Search for the cell housing the specified text and yield its (X, Y) center coordinate. 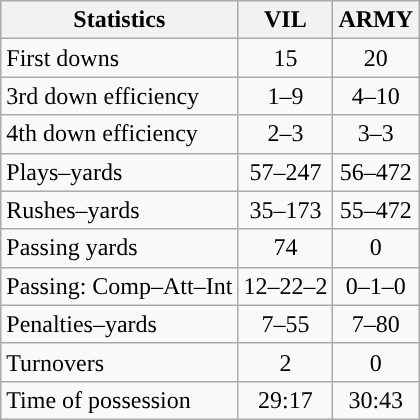
Statistics (120, 20)
4–10 (376, 96)
Passing yards (120, 248)
Turnovers (120, 362)
57–247 (286, 172)
55–472 (376, 210)
20 (376, 58)
29:17 (286, 400)
56–472 (376, 172)
Penalties–yards (120, 324)
1–9 (286, 96)
3–3 (376, 134)
0–1–0 (376, 286)
30:43 (376, 400)
15 (286, 58)
3rd down efficiency (120, 96)
Time of possession (120, 400)
2 (286, 362)
Passing: Comp–Att–Int (120, 286)
Rushes–yards (120, 210)
7–55 (286, 324)
First downs (120, 58)
Plays–yards (120, 172)
35–173 (286, 210)
VIL (286, 20)
7–80 (376, 324)
4th down efficiency (120, 134)
74 (286, 248)
ARMY (376, 20)
2–3 (286, 134)
12–22–2 (286, 286)
